Detect which cell encompasses the target text, then output its [x, y] center coordinate. 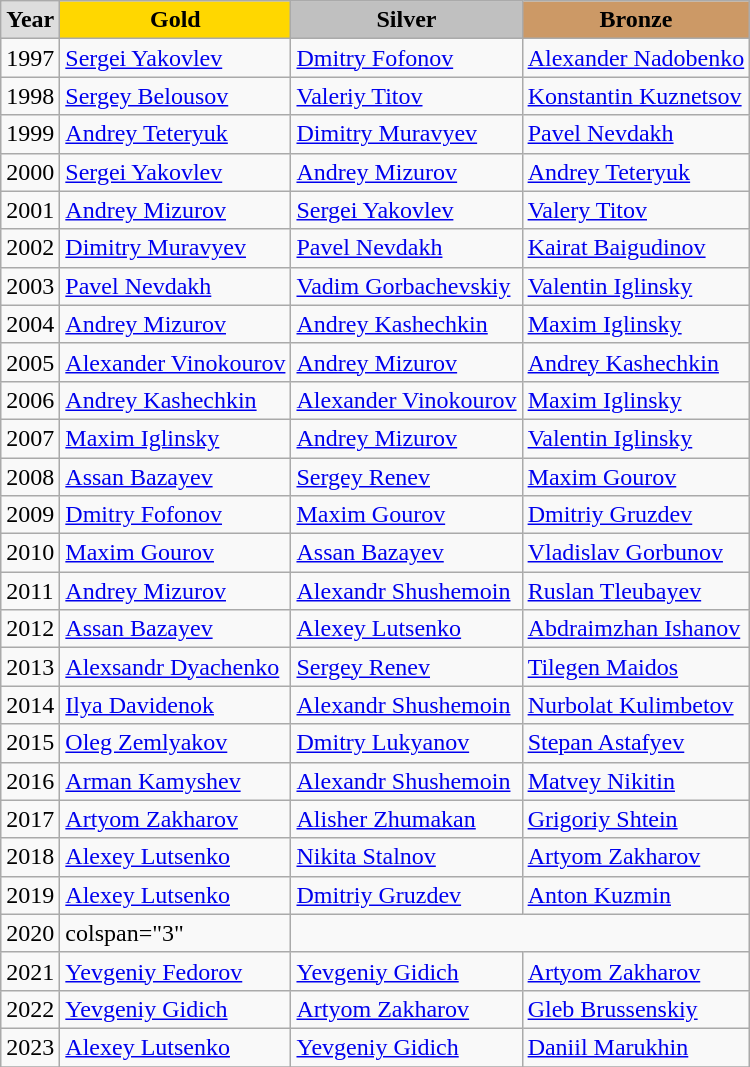
2012 [30, 629]
Stepan Astafyev [636, 743]
Nurbolat Kulimbetov [636, 705]
2017 [30, 819]
Dmitry Lukyanov [406, 743]
Bronze [636, 20]
1999 [30, 134]
Yevgeniy Fedorov [176, 971]
2006 [30, 400]
Kairat Baigudinov [636, 248]
Alexsandr Dyachenko [176, 667]
2003 [30, 286]
Konstantin Kuznetsov [636, 96]
1997 [30, 58]
Year [30, 20]
Valeriy Titov [406, 96]
Arman Kamyshev [176, 781]
1998 [30, 96]
2001 [30, 210]
2011 [30, 591]
Vadim Gorbachevskiy [406, 286]
Nikita Stalnov [406, 857]
Gold [176, 20]
Tilegen Maidos [636, 667]
Gleb Brussenskiy [636, 1009]
2023 [30, 1047]
Grigoriy Shtein [636, 819]
2015 [30, 743]
Abdraimzhan Ishanov [636, 629]
Alexander Nadobenko [636, 58]
2020 [30, 933]
2016 [30, 781]
2000 [30, 172]
2004 [30, 324]
2007 [30, 438]
Vladislav Gorbunov [636, 553]
Valery Titov [636, 210]
Sergey Belousov [176, 96]
2018 [30, 857]
2005 [30, 362]
Silver [406, 20]
Daniil Marukhin [636, 1047]
Alisher Zhumakan [406, 819]
2022 [30, 1009]
colspan="3" [176, 933]
2009 [30, 515]
2010 [30, 553]
2013 [30, 667]
Ilya Davidenok [176, 705]
2021 [30, 971]
2002 [30, 248]
Oleg Zemlyakov [176, 743]
2014 [30, 705]
Matvey Nikitin [636, 781]
2008 [30, 477]
Anton Kuzmin [636, 895]
Ruslan Tleubayev [636, 591]
2019 [30, 895]
